Find where the given text appears and provide that cell's center as [x, y] coordinate. 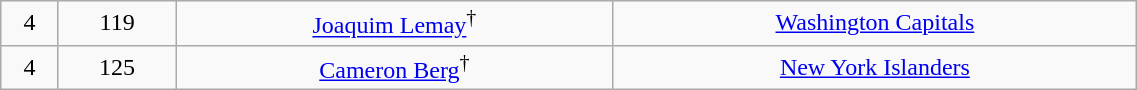
New York Islanders [875, 68]
119 [117, 24]
Washington Capitals [875, 24]
Cameron Berg† [394, 68]
125 [117, 68]
Joaquim Lemay† [394, 24]
